Search for the cell housing the specified text and yield its (x, y) center coordinate. 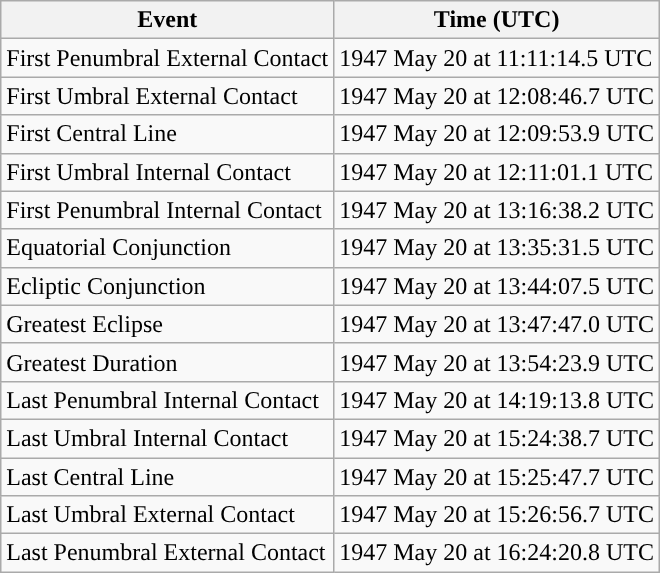
1947 May 20 at 15:24:38.7 UTC (497, 438)
1947 May 20 at 15:25:47.7 UTC (497, 477)
Greatest Eclipse (168, 324)
First Central Line (168, 134)
1947 May 20 at 14:19:13.8 UTC (497, 400)
1947 May 20 at 12:09:53.9 UTC (497, 134)
1947 May 20 at 12:08:46.7 UTC (497, 96)
Last Central Line (168, 477)
Event (168, 20)
First Penumbral Internal Contact (168, 210)
1947 May 20 at 12:11:01.1 UTC (497, 172)
First Umbral External Contact (168, 96)
1947 May 20 at 13:47:47.0 UTC (497, 324)
Ecliptic Conjunction (168, 286)
1947 May 20 at 16:24:20.8 UTC (497, 553)
Last Umbral Internal Contact (168, 438)
Greatest Duration (168, 362)
1947 May 20 at 15:26:56.7 UTC (497, 515)
Time (UTC) (497, 20)
1947 May 20 at 11:11:14.5 UTC (497, 58)
1947 May 20 at 13:35:31.5 UTC (497, 248)
1947 May 20 at 13:16:38.2 UTC (497, 210)
Last Penumbral Internal Contact (168, 400)
Last Penumbral External Contact (168, 553)
Equatorial Conjunction (168, 248)
1947 May 20 at 13:44:07.5 UTC (497, 286)
Last Umbral External Contact (168, 515)
1947 May 20 at 13:54:23.9 UTC (497, 362)
First Umbral Internal Contact (168, 172)
First Penumbral External Contact (168, 58)
